Output the [X, Y] coordinate of the center of the cell containing the given text.  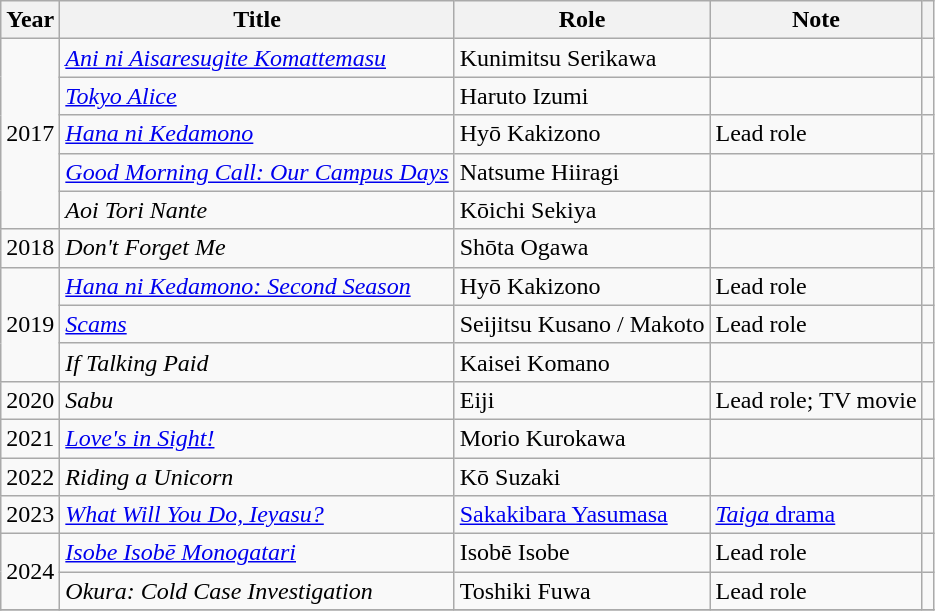
Haruto Izumi [582, 96]
Hana ni Kedamono [257, 134]
Taiga drama [816, 515]
Scams [257, 324]
Morio Kurokawa [582, 438]
Toshiki Fuwa [582, 591]
2017 [30, 134]
2019 [30, 324]
2020 [30, 400]
Love's in Sight! [257, 438]
Riding a Unicorn [257, 477]
Good Morning Call: Our Campus Days [257, 172]
2023 [30, 515]
Sabu [257, 400]
Note [816, 20]
Natsume Hiiragi [582, 172]
2018 [30, 248]
Okura: Cold Case Investigation [257, 591]
Eiji [582, 400]
Kō Suzaki [582, 477]
Shōta Ogawa [582, 248]
2024 [30, 572]
2022 [30, 477]
Seijitsu Kusano / Makoto [582, 324]
What Will You Do, Ieyasu? [257, 515]
Kōichi Sekiya [582, 210]
Role [582, 20]
Kaisei Komano [582, 362]
Isobe Isobē Monogatari [257, 553]
Tokyo Alice [257, 96]
Year [30, 20]
Isobē Isobe [582, 553]
Kunimitsu Serikawa [582, 58]
Hana ni Kedamono: Second Season [257, 286]
Ani ni Aisaresugite Komattemasu [257, 58]
If Talking Paid [257, 362]
Aoi Tori Nante [257, 210]
2021 [30, 438]
Sakakibara Yasumasa [582, 515]
Title [257, 20]
Lead role; TV movie [816, 400]
Don't Forget Me [257, 248]
